Output the (x, y) coordinate of the center of the cell containing the given text.  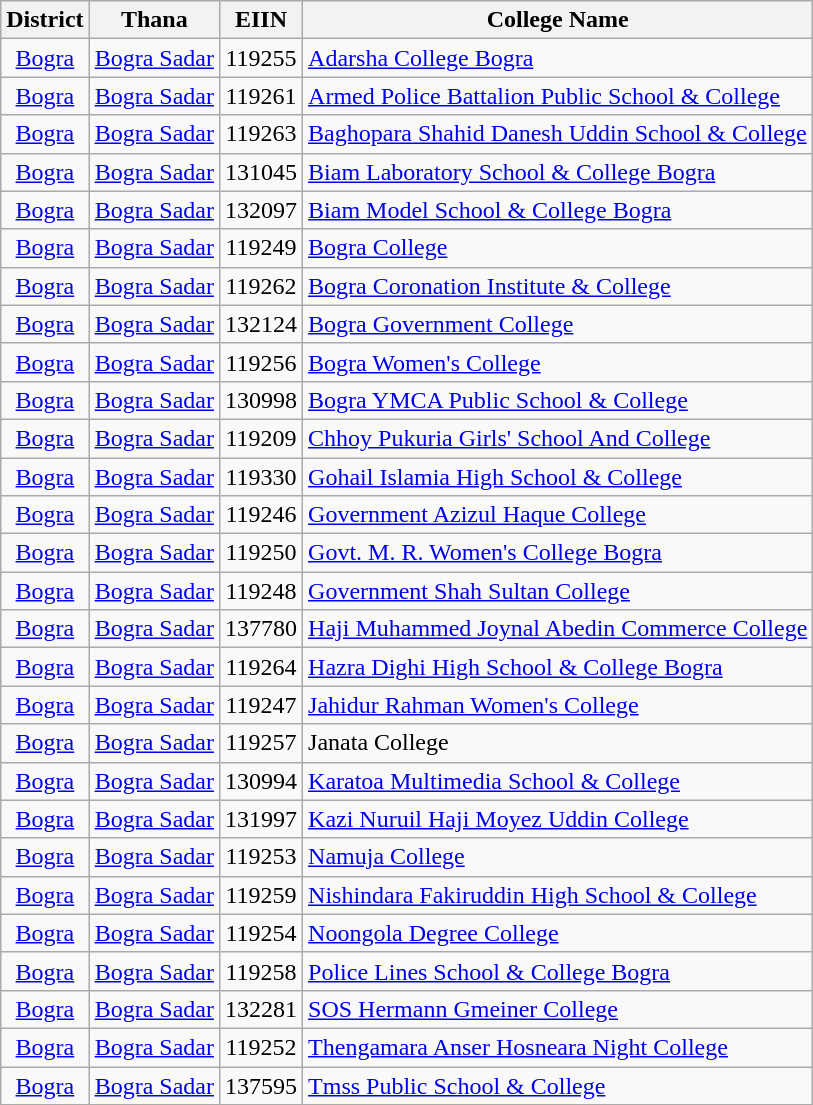
137595 (260, 1085)
119263 (260, 134)
119247 (260, 705)
Biam Laboratory School & College Bogra (558, 172)
119209 (260, 438)
119257 (260, 743)
119252 (260, 1047)
137780 (260, 629)
Haji Muhammed Joynal Abedin Commerce College (558, 629)
119262 (260, 286)
119254 (260, 933)
132281 (260, 1009)
Bogra YMCA Public School & College (558, 400)
Baghopara Shahid Danesh Uddin School & College (558, 134)
Gohail Islamia High School & College (558, 477)
Bogra Government College (558, 324)
119256 (260, 362)
Chhoy Pukuria Girls' School And College (558, 438)
Adarsha College Bogra (558, 58)
119258 (260, 971)
Namuja College (558, 857)
Government Azizul Haque College (558, 515)
130998 (260, 400)
Noongola Degree College (558, 933)
119255 (260, 58)
119253 (260, 857)
119330 (260, 477)
Armed Police Battalion Public School & College (558, 96)
119248 (260, 591)
Biam Model School & College Bogra (558, 210)
132124 (260, 324)
Bogra Women's College (558, 362)
119261 (260, 96)
Janata College (558, 743)
Bogra College (558, 248)
District (45, 20)
Government Shah Sultan College (558, 591)
119249 (260, 248)
132097 (260, 210)
Bogra Coronation Institute & College (558, 286)
EIIN (260, 20)
Police Lines School & College Bogra (558, 971)
Jahidur Rahman Women's College (558, 705)
131997 (260, 819)
SOS Hermann Gmeiner College (558, 1009)
Nishindara Fakiruddin High School & College (558, 895)
Karatoa Multimedia School & College (558, 781)
119259 (260, 895)
130994 (260, 781)
Kazi Nuruil Haji Moyez Uddin College (558, 819)
College Name (558, 20)
Tmss Public School & College (558, 1085)
Hazra Dighi High School & College Bogra (558, 667)
Thana (154, 20)
119246 (260, 515)
119250 (260, 553)
131045 (260, 172)
Thengamara Anser Hosneara Night College (558, 1047)
119264 (260, 667)
Govt. M. R. Women's College Bogra (558, 553)
